From the cell containing the given text, extract its center point as [X, Y] coordinate. 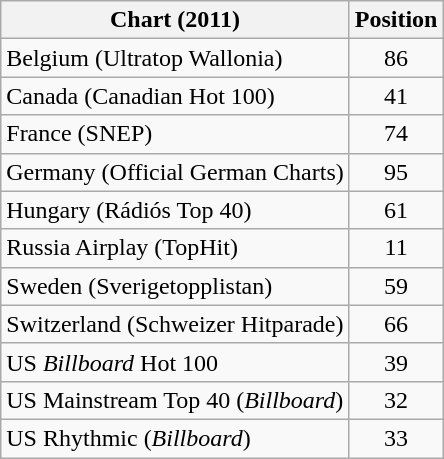
66 [396, 324]
74 [396, 134]
Switzerland (Schweizer Hitparade) [175, 324]
Germany (Official German Charts) [175, 172]
US Mainstream Top 40 (Billboard) [175, 400]
39 [396, 362]
Position [396, 20]
11 [396, 248]
41 [396, 96]
59 [396, 286]
US Rhythmic (Billboard) [175, 438]
Belgium (Ultratop Wallonia) [175, 58]
US Billboard Hot 100 [175, 362]
France (SNEP) [175, 134]
Canada (Canadian Hot 100) [175, 96]
86 [396, 58]
95 [396, 172]
Russia Airplay (TopHit) [175, 248]
32 [396, 400]
Chart (2011) [175, 20]
Sweden (Sverigetopplistan) [175, 286]
33 [396, 438]
Hungary (Rádiós Top 40) [175, 210]
61 [396, 210]
